Detect which cell encompasses the target text, then output its [x, y] center coordinate. 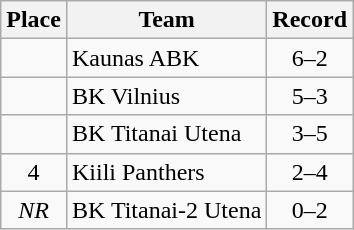
NR [34, 210]
Team [166, 20]
Record [310, 20]
BK Titanai-2 Utena [166, 210]
5–3 [310, 96]
0–2 [310, 210]
Kaunas ABK [166, 58]
BK Titanai Utena [166, 134]
Place [34, 20]
4 [34, 172]
Kiili Panthers [166, 172]
2–4 [310, 172]
BK Vilnius [166, 96]
6–2 [310, 58]
3–5 [310, 134]
